Scan for the cell matching the given text and deliver its [x, y] coordinate at center. 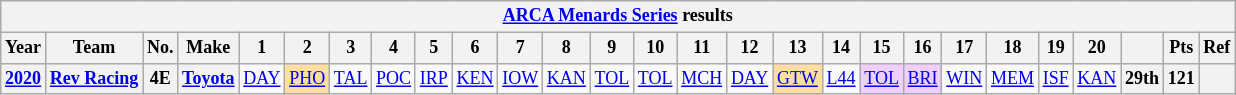
BRI [922, 78]
20 [1097, 48]
IOW [520, 78]
11 [702, 48]
4 [394, 48]
9 [612, 48]
L44 [841, 78]
17 [964, 48]
ARCA Menards Series results [618, 16]
WIN [964, 78]
15 [882, 48]
29th [1142, 78]
16 [922, 48]
6 [475, 48]
MCH [702, 78]
Rev Racing [94, 78]
Pts [1181, 48]
Team [94, 48]
3 [351, 48]
MEM [1013, 78]
TAL [351, 78]
12 [750, 48]
18 [1013, 48]
2 [308, 48]
PHO [308, 78]
IRP [434, 78]
POC [394, 78]
GTW [798, 78]
13 [798, 48]
Ref [1217, 48]
10 [656, 48]
2020 [24, 78]
8 [567, 48]
No. [160, 48]
1 [262, 48]
14 [841, 48]
7 [520, 48]
Toyota [208, 78]
4E [160, 78]
ISF [1056, 78]
121 [1181, 78]
Make [208, 48]
5 [434, 48]
Year [24, 48]
19 [1056, 48]
KEN [475, 78]
